From the cell containing the given text, extract its center point as (x, y) coordinate. 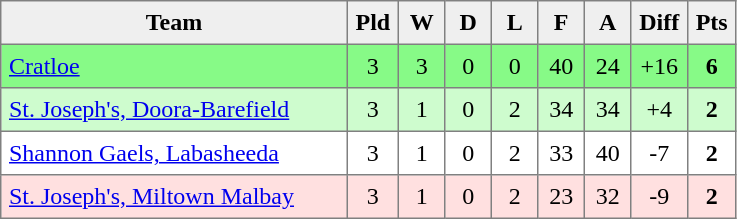
24 (607, 66)
Pld (372, 23)
Diff (659, 23)
Team (174, 23)
W (421, 23)
-7 (659, 153)
-9 (659, 197)
33 (561, 153)
+4 (659, 110)
St. Joseph's, Miltown Malbay (174, 197)
F (561, 23)
Pts (711, 23)
32 (607, 197)
+16 (659, 66)
Cratloe (174, 66)
A (607, 23)
Shannon Gaels, Labasheeda (174, 153)
6 (711, 66)
D (468, 23)
St. Joseph's, Doora-Barefield (174, 110)
23 (561, 197)
L (514, 23)
